Capture the cell that displays the provided text and extract its [x, y] central coordinate. 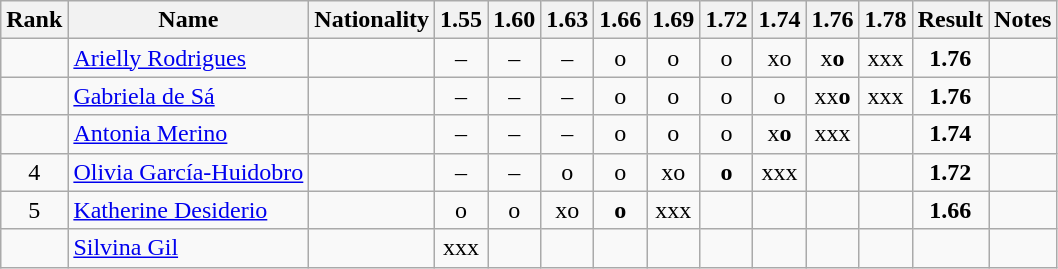
1.63 [568, 20]
Arielly Rodrigues [188, 58]
Result [950, 20]
Nationality [372, 20]
Antonia Merino [188, 134]
5 [34, 210]
Rank [34, 20]
4 [34, 172]
xxo [832, 96]
Gabriela de Sá [188, 96]
1.60 [514, 20]
1.78 [886, 20]
Katherine Desiderio [188, 210]
1.55 [462, 20]
1.69 [674, 20]
Olivia García-Huidobro [188, 172]
Name [188, 20]
Silvina Gil [188, 248]
Notes [1023, 20]
